Find where the given text appears and provide that cell's center as (x, y) coordinate. 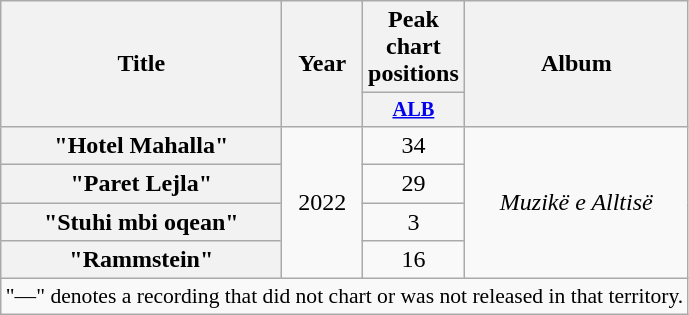
"Paret Lejla" (142, 184)
Muzikë e Alltisë (576, 202)
Year (322, 64)
Peakchartpositions (414, 47)
"Rammstein" (142, 260)
16 (414, 260)
Album (576, 64)
3 (414, 222)
34 (414, 145)
Title (142, 64)
"Stuhi mbi oqean" (142, 222)
"Hotel Mahalla" (142, 145)
ALB (414, 110)
"—" denotes a recording that did not chart or was not released in that territory. (345, 297)
29 (414, 184)
2022 (322, 202)
